From the cell containing the given text, extract its center point as (x, y) coordinate. 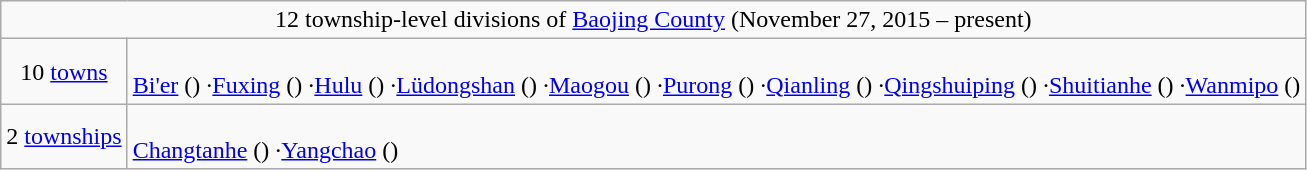
Bi'er () ·Fuxing () ·Hulu () ·Lüdongshan () ·Maogou () ·Purong () ·Qianling () ·Qingshuiping () ·Shuitianhe () ·Wanmipo () (716, 72)
12 township-level divisions of Baojing County (November 27, 2015 – present) (654, 20)
10 towns (64, 72)
2 townships (64, 136)
Changtanhe () ·Yangchao () (716, 136)
